Determine the (X, Y) coordinate at the center of the cell enclosing the given text.  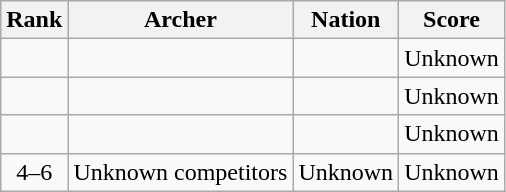
Rank (34, 20)
Unknown competitors (180, 172)
4–6 (34, 172)
Score (452, 20)
Archer (180, 20)
Nation (346, 20)
